Determine the [X, Y] coordinate at the center of the cell enclosing the given text.  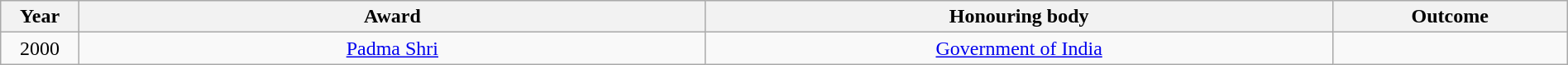
2000 [40, 48]
Year [40, 17]
Padma Shri [392, 48]
Honouring body [1019, 17]
Outcome [1450, 17]
Government of India [1019, 48]
Award [392, 17]
